Extract the (x, y) coordinate from the center of the cell holding the provided text.  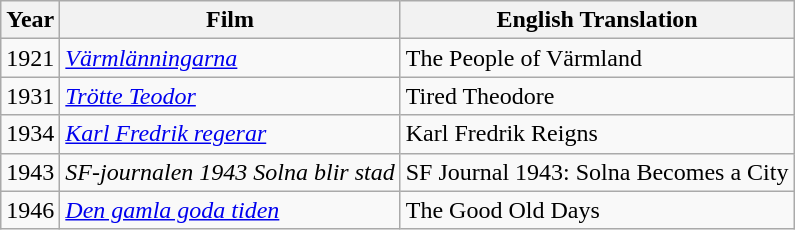
1934 (30, 134)
The People of Värmland (597, 58)
SF Journal 1943: Solna Becomes a City (597, 172)
Tired Theodore (597, 96)
Karl Fredrik Reigns (597, 134)
1931 (30, 96)
Värmlänningarna (230, 58)
Year (30, 20)
Karl Fredrik regerar (230, 134)
English Translation (597, 20)
Den gamla goda tiden (230, 210)
1946 (30, 210)
1943 (30, 172)
1921 (30, 58)
SF-journalen 1943 Solna blir stad (230, 172)
Film (230, 20)
The Good Old Days (597, 210)
Trötte Teodor (230, 96)
